Detect which cell encompasses the target text, then output its (X, Y) center coordinate. 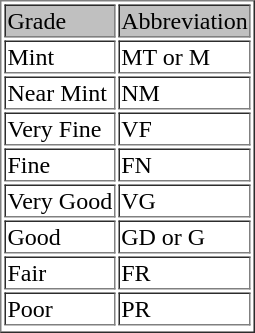
FN (184, 164)
Very Good (60, 200)
Grade (60, 20)
Good (60, 236)
Mint (60, 56)
Poor (60, 308)
NM (184, 92)
Fine (60, 164)
VF (184, 128)
FR (184, 272)
GD or G (184, 236)
Fair (60, 272)
Near Mint (60, 92)
Abbreviation (184, 20)
PR (184, 308)
Very Fine (60, 128)
VG (184, 200)
MT or M (184, 56)
